Identify which cell holds the provided text, then report its (x, y) central coordinate. 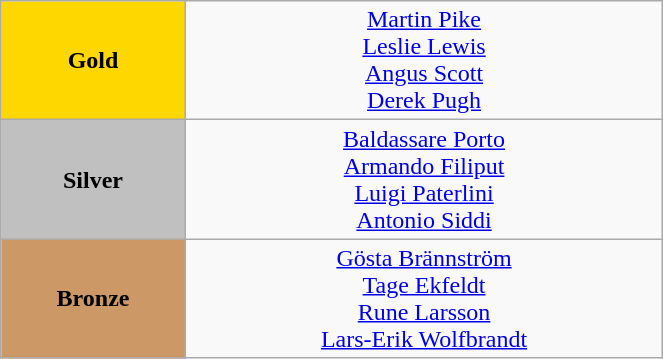
Silver (93, 180)
Gold (93, 60)
Baldassare PortoArmando FiliputLuigi PaterliniAntonio Siddi (424, 180)
Gösta BrännströmTage EkfeldtRune LarssonLars-Erik Wolfbrandt (424, 298)
Bronze (93, 298)
Martin PikeLeslie LewisAngus ScottDerek Pugh (424, 60)
